Find where the given text appears and provide that cell's center as [X, Y] coordinate. 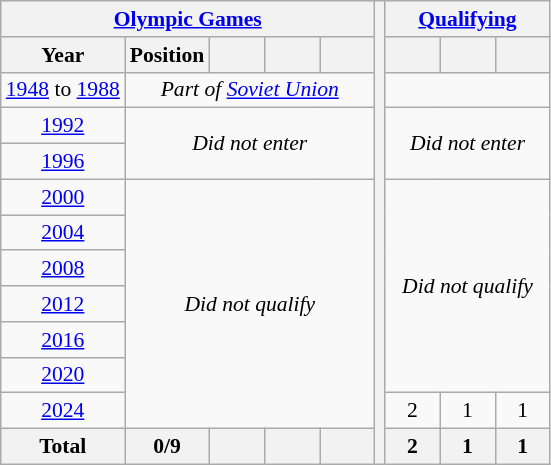
Part of Soviet Union [250, 90]
1948 to 1988 [63, 90]
1992 [63, 126]
2020 [63, 375]
2012 [63, 304]
Qualifying [468, 19]
0/9 [167, 447]
2024 [63, 411]
Year [63, 55]
Position [167, 55]
2004 [63, 233]
2000 [63, 197]
1996 [63, 162]
Olympic Games [188, 19]
2016 [63, 340]
2008 [63, 269]
Total [63, 447]
